Extract the [X, Y] coordinate from the center of the cell holding the provided text.  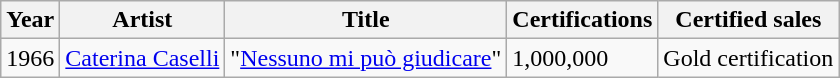
Title [366, 20]
Caterina Caselli [142, 58]
Gold certification [748, 58]
Certifications [582, 20]
Artist [142, 20]
"Nessuno mi può giudicare" [366, 58]
Certified sales [748, 20]
1966 [30, 58]
Year [30, 20]
1,000,000 [582, 58]
